Pinpoint the cell where the given text exists, returning its [x, y] midpoint coordinate. 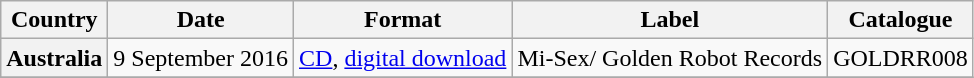
Catalogue [901, 20]
Country [54, 20]
Date [201, 20]
Australia [54, 58]
Format [403, 20]
9 September 2016 [201, 58]
Mi-Sex/ Golden Robot Records [670, 58]
Label [670, 20]
GOLDRR008 [901, 58]
CD, digital download [403, 58]
